Locate the cell with the specified text and output its (x, y) center coordinate. 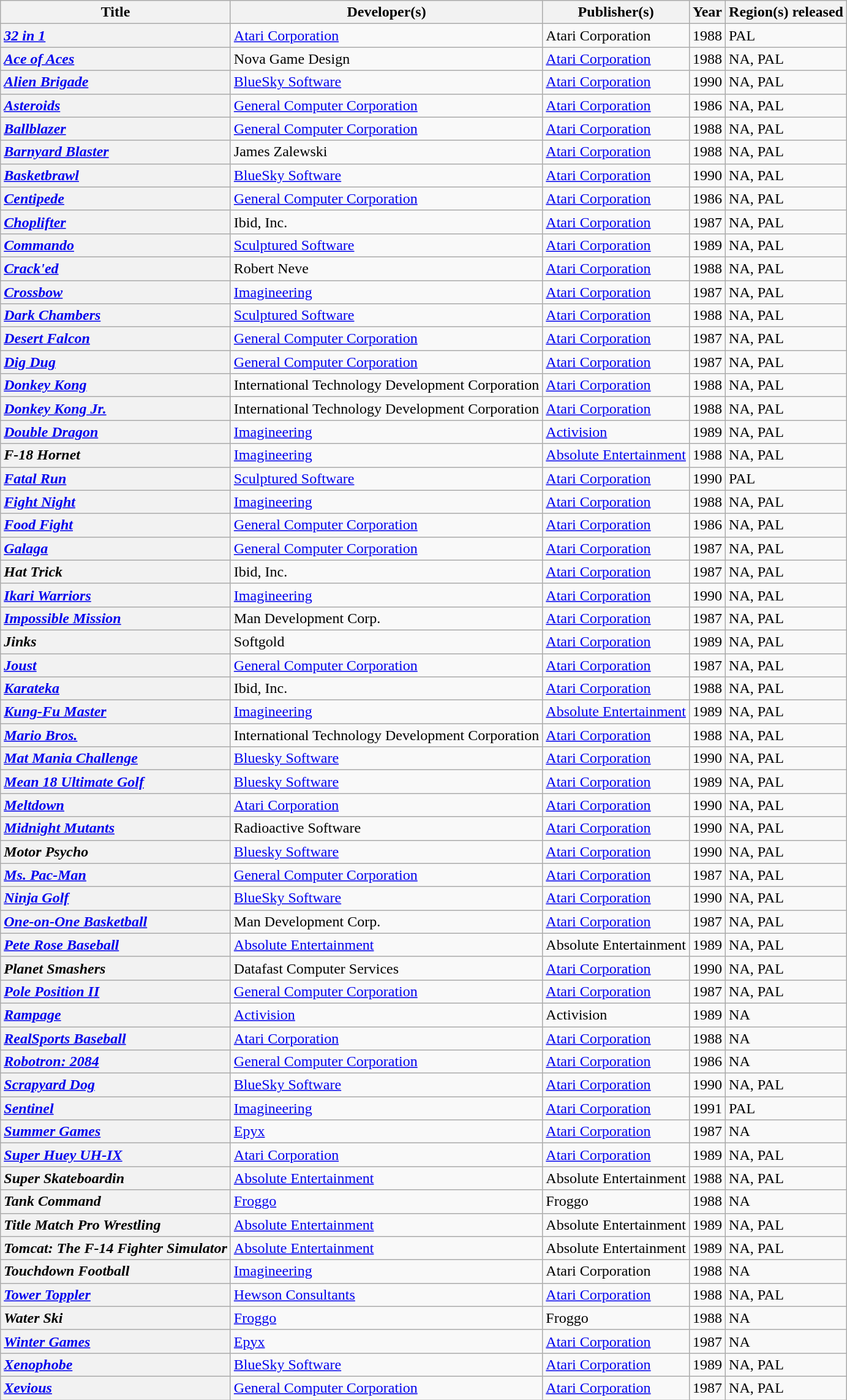
Joust (116, 665)
Asteroids (116, 105)
Mean 18 Ultimate Golf (116, 782)
Hewson Consultants (386, 1295)
Commando (116, 245)
Ikari Warriors (116, 595)
Crack'ed (116, 268)
Scrapyard Dog (116, 1085)
Donkey Kong (116, 385)
Tank Command (116, 1201)
Water Ski (116, 1318)
Winter Games (116, 1341)
Mario Bros. (116, 735)
Donkey Kong Jr. (116, 409)
1991 (707, 1108)
Dig Dug (116, 362)
Centipede (116, 199)
James Zalewski (386, 152)
RealSports Baseball (116, 1039)
Radioactive Software (386, 828)
Fight Night (116, 502)
Publisher(s) (616, 12)
Motor Psycho (116, 852)
Desert Falcon (116, 339)
Sentinel (116, 1108)
Summer Games (116, 1132)
One-on-One Basketball (116, 921)
Food Fight (116, 525)
Robert Neve (386, 268)
Barnyard Blaster (116, 152)
Touchdown Football (116, 1271)
Tomcat: The F-14 Fighter Simulator (116, 1248)
Ace of Aces (116, 59)
Crossbow (116, 292)
Basketbrawl (116, 175)
Tower Toppler (116, 1295)
Ballblazer (116, 129)
Super Skateboardin (116, 1178)
Dark Chambers (116, 316)
Developer(s) (386, 12)
Xevious (116, 1388)
Super Huey UH-IX (116, 1155)
Ms. Pac-Man (116, 875)
F-18 Hornet (116, 455)
32 in 1 (116, 36)
Softgold (386, 641)
Robotron: 2084 (116, 1062)
Karateka (116, 689)
Alien Brigade (116, 82)
Region(s) released (786, 12)
Planet Smashers (116, 968)
Jinks (116, 641)
Datafast Computer Services (386, 968)
Nova Game Design (386, 59)
Ninja Golf (116, 898)
Galaga (116, 548)
Year (707, 12)
Mat Mania Challenge (116, 759)
Meltdown (116, 805)
Pete Rose Baseball (116, 945)
Choplifter (116, 222)
Xenophobe (116, 1364)
Kung-Fu Master (116, 712)
Title Match Pro Wrestling (116, 1225)
Title (116, 12)
Midnight Mutants (116, 828)
Rampage (116, 1015)
Impossible Mission (116, 618)
Pole Position II (116, 991)
Double Dragon (116, 432)
Hat Trick (116, 572)
Fatal Run (116, 479)
